Capture the cell that displays the provided text and extract its [X, Y] central coordinate. 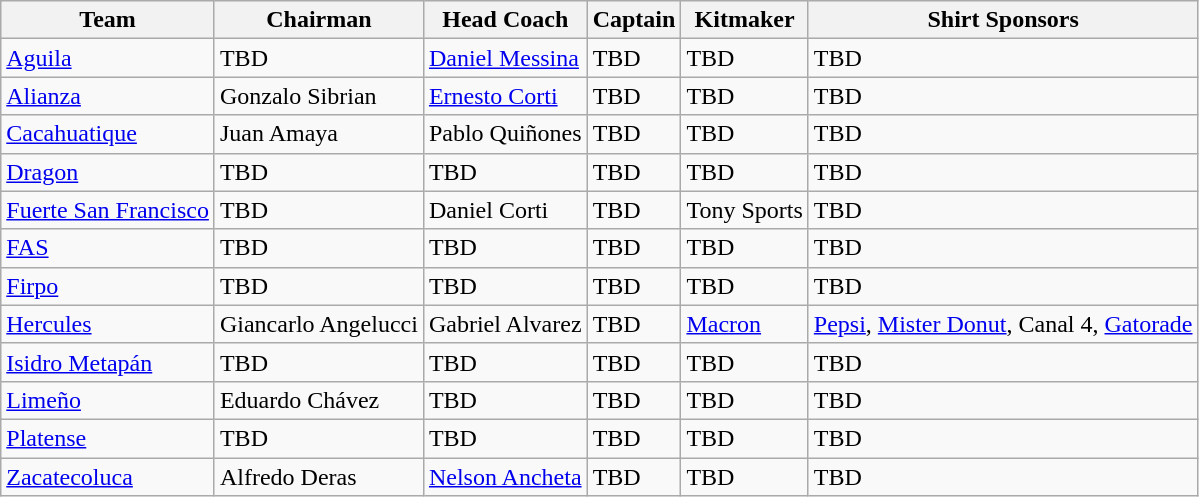
Platense [108, 438]
Tony Sports [744, 210]
Firpo [108, 286]
Eduardo Chávez [318, 400]
FAS [108, 248]
Shirt Sponsors [1003, 20]
Alfredo Deras [318, 477]
Gabriel Alvarez [505, 324]
Isidro Metapán [108, 362]
Pepsi, Mister Donut, Canal 4, Gatorade [1003, 324]
Chairman [318, 20]
Gonzalo Sibrian [318, 96]
Alianza [108, 96]
Limeño [108, 400]
Team [108, 20]
Ernesto Corti [505, 96]
Kitmaker [744, 20]
Nelson Ancheta [505, 477]
Giancarlo Angelucci [318, 324]
Daniel Corti [505, 210]
Aguila [108, 58]
Hercules [108, 324]
Pablo Quiñones [505, 134]
Macron [744, 324]
Cacahuatique [108, 134]
Daniel Messina [505, 58]
Dragon [108, 172]
Juan Amaya [318, 134]
Fuerte San Francisco [108, 210]
Head Coach [505, 20]
Captain [634, 20]
Zacatecoluca [108, 477]
